Extract the [x, y] coordinate from the center of the cell holding the provided text.  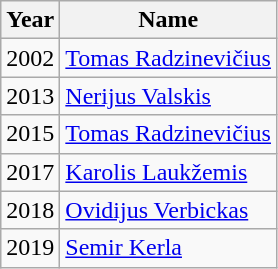
2015 [30, 134]
Nerijus Valskis [168, 96]
Year [30, 20]
Ovidijus Verbickas [168, 210]
Karolis Laukžemis [168, 172]
Semir Kerla [168, 248]
2019 [30, 248]
2013 [30, 96]
Name [168, 20]
2017 [30, 172]
2018 [30, 210]
2002 [30, 58]
